Detect which cell encompasses the target text, then output its (x, y) center coordinate. 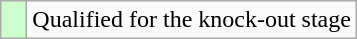
Qualified for the knock-out stage (192, 20)
